Determine the [X, Y] coordinate at the center of the cell enclosing the given text.  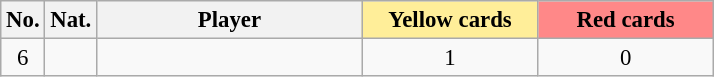
Player [230, 20]
0 [626, 58]
1 [450, 58]
No. [23, 20]
Nat. [71, 20]
Red cards [626, 20]
6 [23, 58]
Yellow cards [450, 20]
